Scan for the cell matching the given text and deliver its (x, y) coordinate at center. 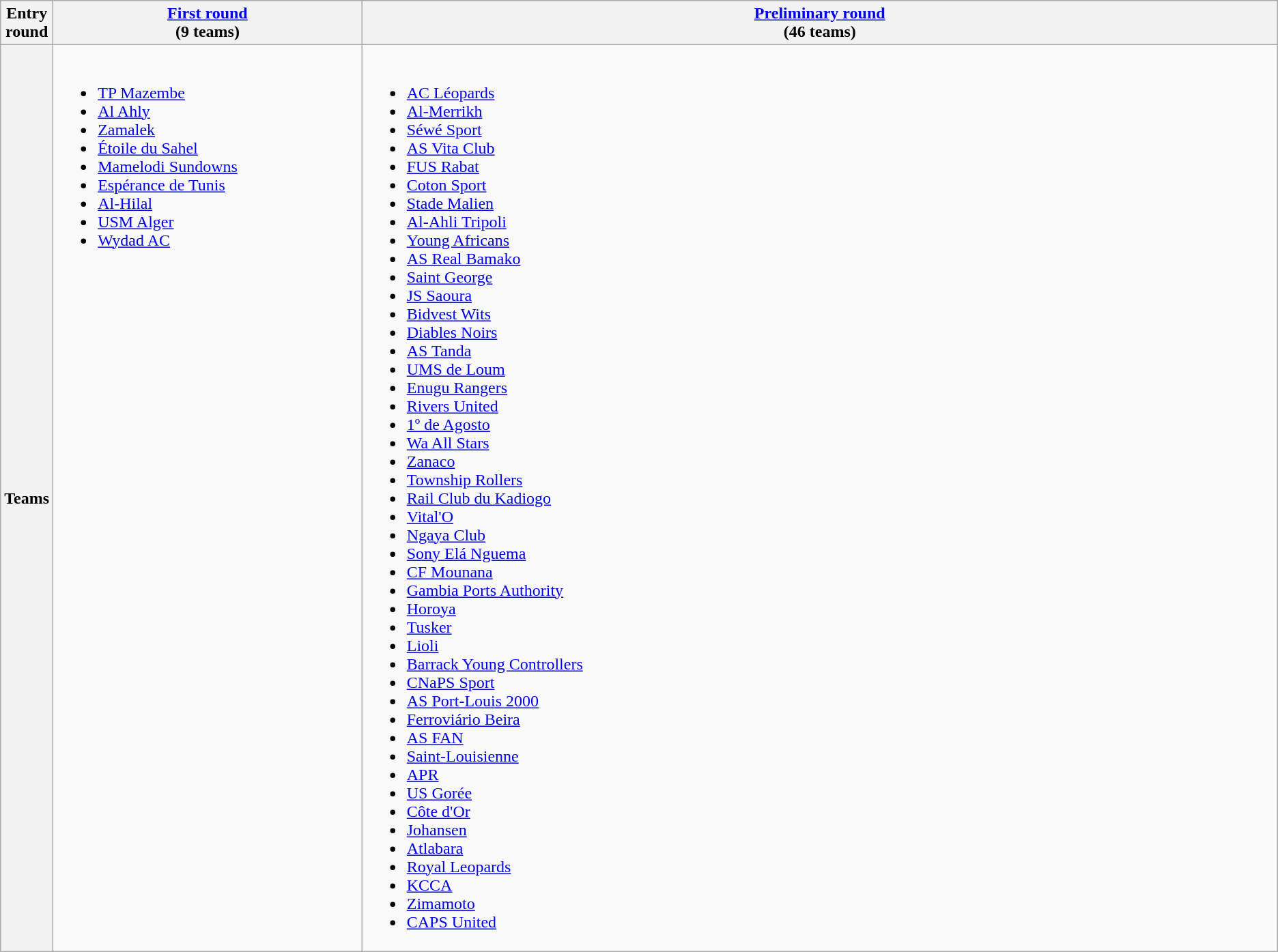
First round(9 teams) (208, 23)
Preliminary round(46 teams) (819, 23)
Entry round (27, 23)
Teams (27, 498)
TP Mazembe Al Ahly Zamalek Étoile du Sahel Mamelodi Sundowns Espérance de Tunis Al-Hilal USM Alger Wydad AC (208, 498)
